Determine the (X, Y) coordinate at the center of the cell enclosing the given text.  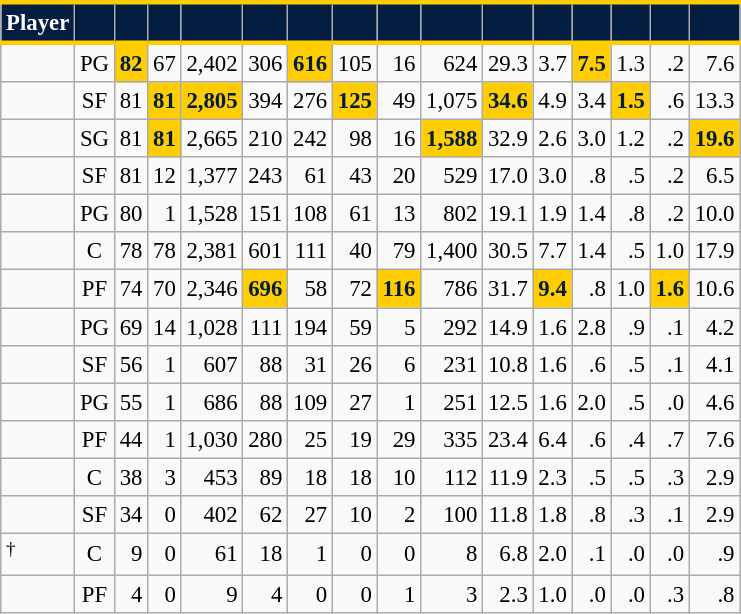
6.8 (508, 554)
2 (399, 515)
79 (399, 251)
1,528 (212, 214)
25 (310, 439)
31 (310, 364)
69 (130, 327)
30.5 (508, 251)
7.5 (592, 62)
14.9 (508, 327)
19.1 (508, 214)
70 (164, 289)
116 (399, 289)
251 (452, 402)
624 (452, 62)
6 (399, 364)
1,400 (452, 251)
34.6 (508, 101)
12.5 (508, 402)
59 (354, 327)
2.6 (552, 139)
2.8 (592, 327)
74 (130, 289)
280 (266, 439)
4.9 (552, 101)
† (38, 554)
.4 (630, 439)
9.4 (552, 289)
23.4 (508, 439)
13.3 (714, 101)
8 (452, 554)
529 (452, 176)
10.8 (508, 364)
98 (354, 139)
306 (266, 62)
58 (310, 289)
100 (452, 515)
112 (452, 477)
616 (310, 62)
1.3 (630, 62)
1,028 (212, 327)
14 (164, 327)
1,377 (212, 176)
3.4 (592, 101)
11.8 (508, 515)
43 (354, 176)
17.0 (508, 176)
29.3 (508, 62)
105 (354, 62)
4.1 (714, 364)
13 (399, 214)
2,805 (212, 101)
12 (164, 176)
394 (266, 101)
4.2 (714, 327)
3.7 (552, 62)
1,030 (212, 439)
56 (130, 364)
89 (266, 477)
125 (354, 101)
1.2 (630, 139)
151 (266, 214)
601 (266, 251)
10.0 (714, 214)
4.6 (714, 402)
49 (399, 101)
34 (130, 515)
802 (452, 214)
292 (452, 327)
19.6 (714, 139)
5 (399, 327)
7.7 (552, 251)
40 (354, 251)
243 (266, 176)
2,402 (212, 62)
11.9 (508, 477)
17.9 (714, 251)
1.9 (552, 214)
10.6 (714, 289)
1.8 (552, 515)
276 (310, 101)
67 (164, 62)
2,665 (212, 139)
72 (354, 289)
1.5 (630, 101)
.7 (670, 439)
29 (399, 439)
231 (452, 364)
32.9 (508, 139)
55 (130, 402)
453 (212, 477)
194 (310, 327)
108 (310, 214)
SG (95, 139)
20 (399, 176)
2,381 (212, 251)
6.4 (552, 439)
242 (310, 139)
696 (266, 289)
82 (130, 62)
335 (452, 439)
686 (212, 402)
109 (310, 402)
26 (354, 364)
1,588 (452, 139)
Player (38, 22)
44 (130, 439)
786 (452, 289)
62 (266, 515)
80 (130, 214)
31.7 (508, 289)
210 (266, 139)
607 (212, 364)
38 (130, 477)
1,075 (452, 101)
6.5 (714, 176)
402 (212, 515)
19 (354, 439)
2,346 (212, 289)
